Find where the given text appears and provide that cell's center as (x, y) coordinate. 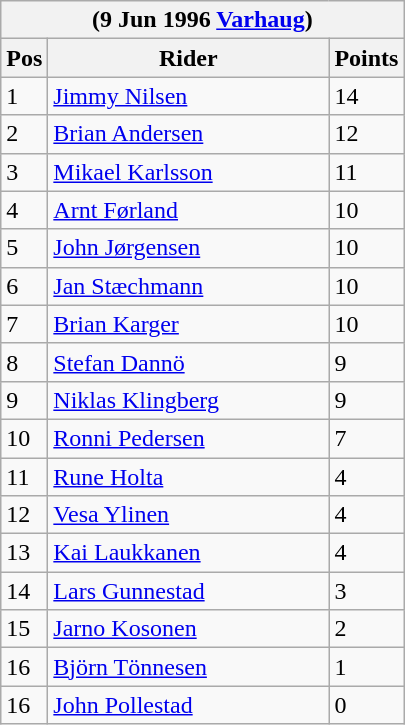
13 (24, 553)
Jan Stæchmann (188, 286)
Brian Karger (188, 324)
Jimmy Nilsen (188, 96)
Stefan Dannö (188, 362)
Lars Gunnestad (188, 591)
John Jørgensen (188, 248)
Points (366, 58)
Kai Laukkanen (188, 553)
0 (366, 705)
John Pollestad (188, 705)
Pos (24, 58)
Mikael Karlsson (188, 172)
Björn Tönnesen (188, 667)
Jarno Kosonen (188, 629)
15 (24, 629)
Rider (188, 58)
Arnt Førland (188, 210)
6 (24, 286)
(9 Jun 1996 Varhaug) (202, 20)
Rune Holta (188, 477)
Vesa Ylinen (188, 515)
5 (24, 248)
Ronni Pedersen (188, 438)
8 (24, 362)
Niklas Klingberg (188, 400)
Brian Andersen (188, 134)
